Output the [X, Y] coordinate of the center of the cell containing the given text.  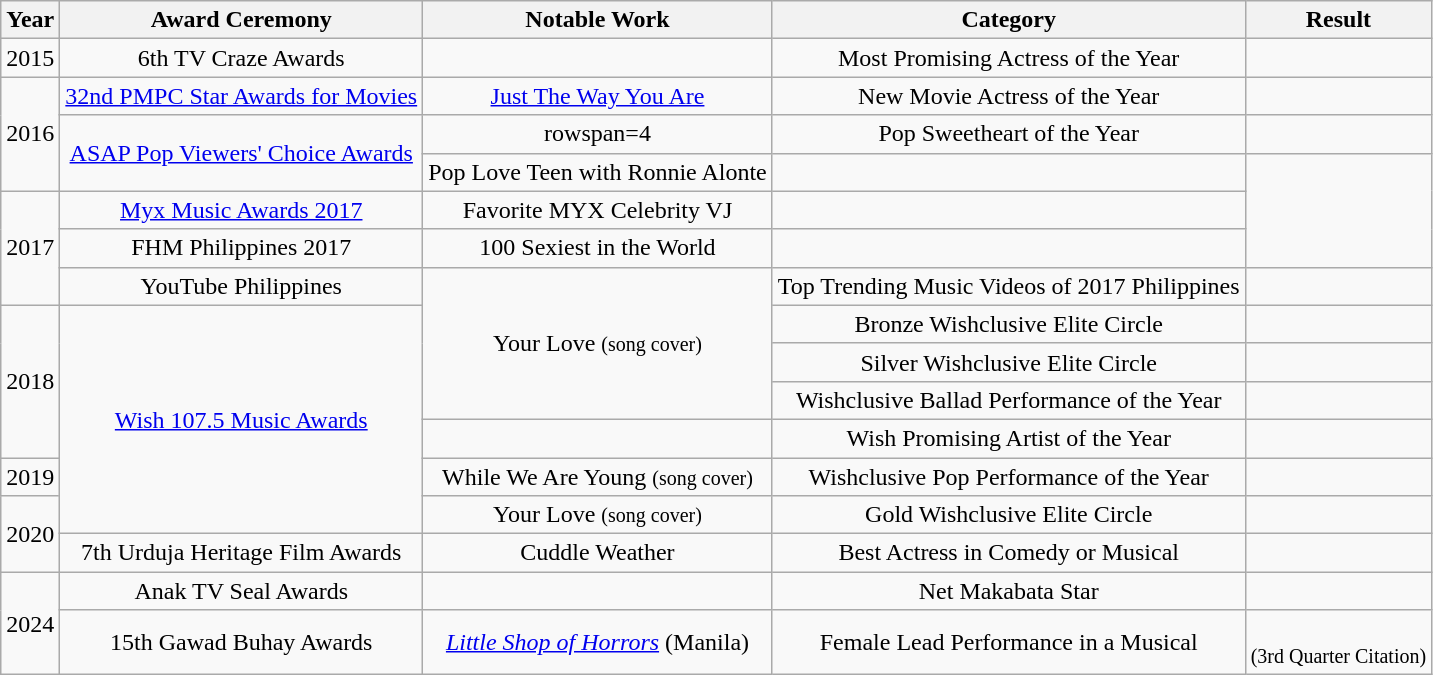
Gold Wishclusive Elite Circle [1008, 515]
YouTube Philippines [242, 286]
Wish 107.5 Music Awards [242, 419]
Most Promising Actress of the Year [1008, 58]
Myx Music Awards 2017 [242, 210]
rowspan=4 [598, 134]
7th Urduja Heritage Film Awards [242, 553]
Just The Way You Are [598, 96]
Category [1008, 20]
Top Trending Music Videos of 2017 Philippines [1008, 286]
15th Gawad Buhay Awards [242, 642]
Notable Work [598, 20]
FHM Philippines 2017 [242, 248]
Female Lead Performance in a Musical [1008, 642]
32nd PMPC Star Awards for Movies [242, 96]
2016 [30, 134]
Favorite MYX Celebrity VJ [598, 210]
Wishclusive Ballad Performance of the Year [1008, 400]
Wish Promising Artist of the Year [1008, 438]
Best Actress in Comedy or Musical [1008, 553]
100 Sexiest in the World [598, 248]
(3rd Quarter Citation) [1338, 642]
2018 [30, 381]
2017 [30, 248]
Award Ceremony [242, 20]
Result [1338, 20]
Little Shop of Horrors (Manila) [598, 642]
2019 [30, 477]
Bronze Wishclusive Elite Circle [1008, 324]
Wishclusive Pop Performance of the Year [1008, 477]
While We Are Young (song cover) [598, 477]
2020 [30, 534]
Cuddle Weather [598, 553]
Pop Love Teen with Ronnie Alonte [598, 172]
Anak TV Seal Awards [242, 591]
New Movie Actress of the Year [1008, 96]
ASAP Pop Viewers' Choice Awards [242, 153]
2024 [30, 624]
6th TV Craze Awards [242, 58]
2015 [30, 58]
Net Makabata Star [1008, 591]
Year [30, 20]
Pop Sweetheart of the Year [1008, 134]
Silver Wishclusive Elite Circle [1008, 362]
